Identify which cell holds the provided text, then report its (X, Y) central coordinate. 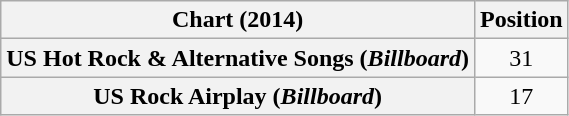
17 (521, 96)
US Hot Rock & Alternative Songs (Billboard) (238, 58)
31 (521, 58)
Chart (2014) (238, 20)
Position (521, 20)
US Rock Airplay (Billboard) (238, 96)
